Identify which cell holds the provided text, then report its (X, Y) central coordinate. 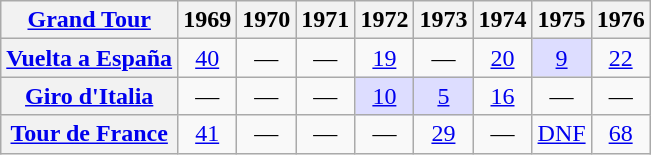
1974 (502, 20)
5 (444, 96)
10 (384, 96)
1970 (266, 20)
29 (444, 134)
1972 (384, 20)
Tour de France (90, 134)
41 (208, 134)
Giro d'Italia (90, 96)
16 (502, 96)
40 (208, 58)
1976 (620, 20)
1975 (562, 20)
1971 (326, 20)
Grand Tour (90, 20)
68 (620, 134)
19 (384, 58)
22 (620, 58)
1973 (444, 20)
20 (502, 58)
9 (562, 58)
Vuelta a España (90, 58)
DNF (562, 134)
1969 (208, 20)
